Extract the (X, Y) coordinate from the center of the cell holding the provided text.  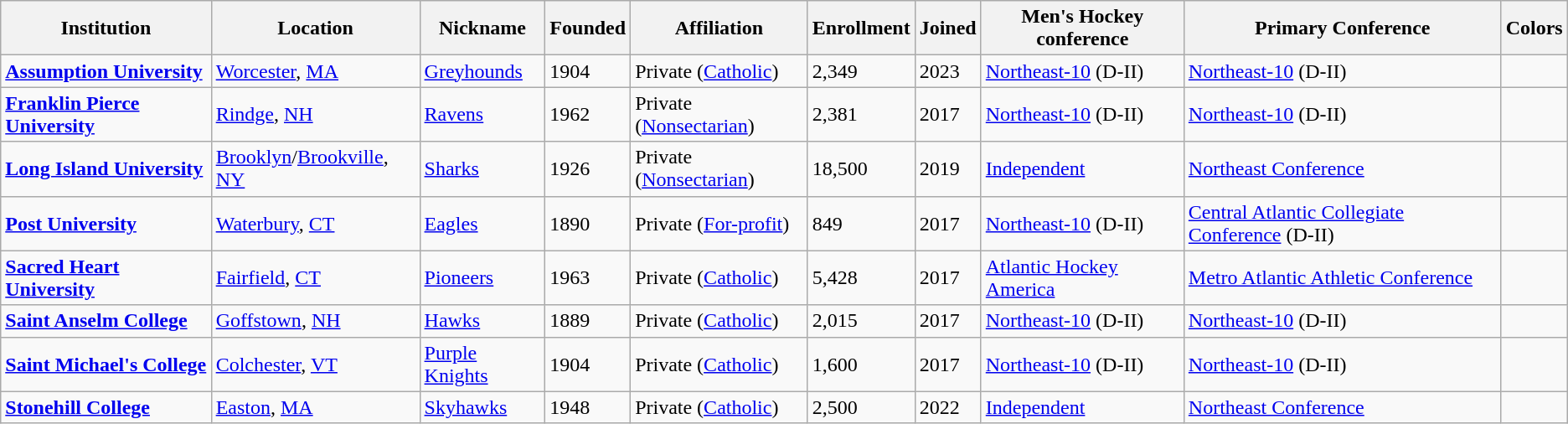
Affiliation (720, 28)
Purple Knights (482, 364)
Location (315, 28)
18,500 (861, 169)
1963 (588, 278)
Saint Michael's College (106, 364)
Waterbury, CT (315, 223)
Fairfield, CT (315, 278)
Eagles (482, 223)
2,015 (861, 321)
2,381 (861, 114)
Primary Conference (1342, 28)
Metro Atlantic Athletic Conference (1342, 278)
Goffstown, NH (315, 321)
Sacred Heart University (106, 278)
Colchester, VT (315, 364)
849 (861, 223)
Rindge, NH (315, 114)
Sharks (482, 169)
1,600 (861, 364)
Founded (588, 28)
2,500 (861, 407)
1926 (588, 169)
Nickname (482, 28)
Skyhawks (482, 407)
Atlantic Hockey America (1082, 278)
1889 (588, 321)
Worcester, MA (315, 71)
1962 (588, 114)
Brooklyn/Brookville, NY (315, 169)
2023 (948, 71)
Institution (106, 28)
Central Atlantic Collegiate Conference (D-II) (1342, 223)
Easton, MA (315, 407)
Enrollment (861, 28)
Joined (948, 28)
5,428 (861, 278)
Pioneers (482, 278)
Private (For-profit) (720, 223)
1890 (588, 223)
Colors (1534, 28)
Greyhounds (482, 71)
Hawks (482, 321)
Men's Hockey conference (1082, 28)
Long Island University (106, 169)
1948 (588, 407)
Assumption University (106, 71)
Franklin Pierce University (106, 114)
Stonehill College (106, 407)
Post University (106, 223)
Ravens (482, 114)
2019 (948, 169)
2,349 (861, 71)
Saint Anselm College (106, 321)
2022 (948, 407)
